Provide the [X, Y] coordinate of the cell's center where the given text is located.  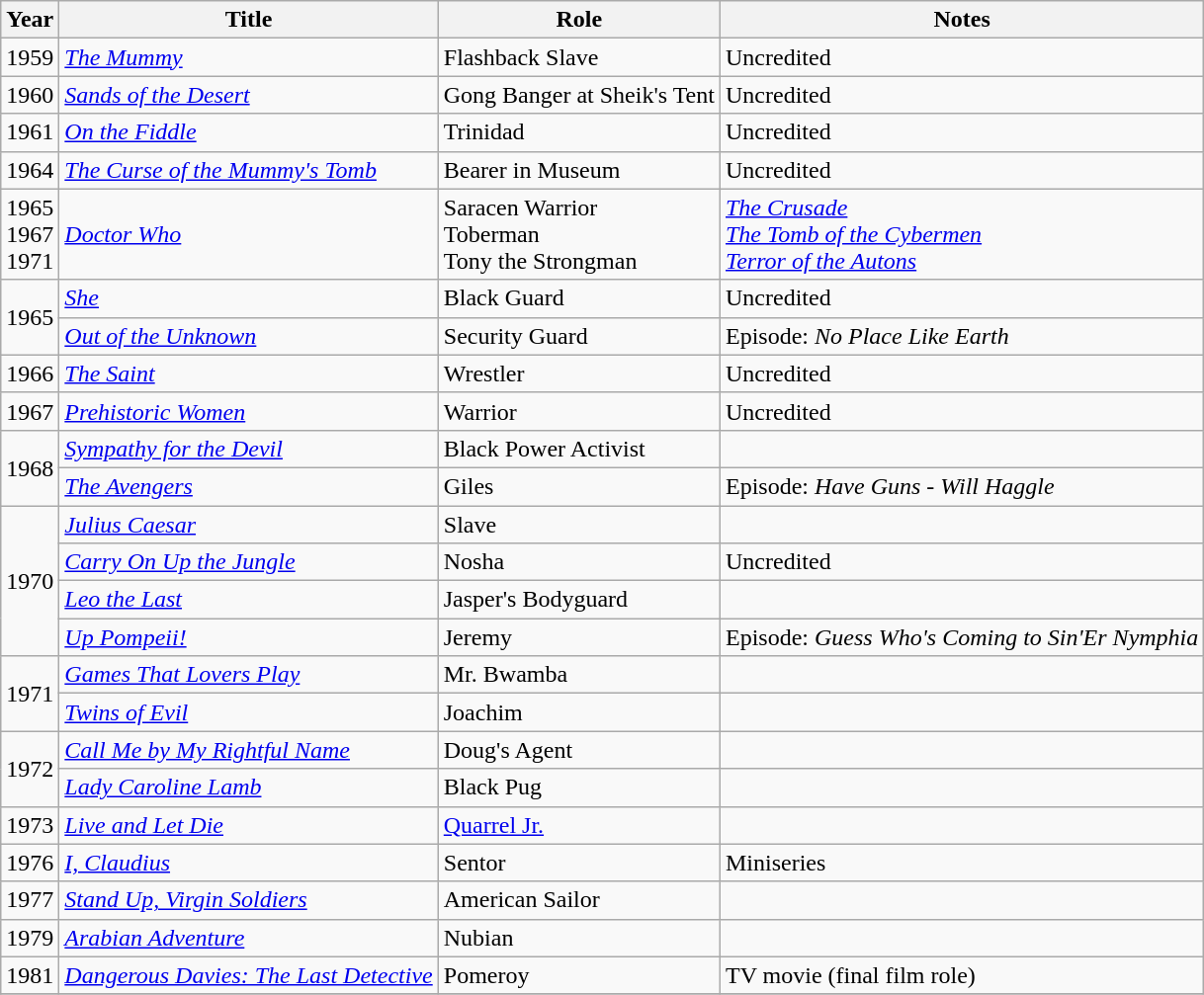
Black Power Activist [579, 449]
1973 [30, 825]
Call Me by My Rightful Name [249, 750]
Role [579, 20]
Live and Let Die [249, 825]
1972 [30, 769]
1976 [30, 863]
The Saint [249, 373]
Bearer in Museum [579, 170]
Gong Banger at Sheik's Tent [579, 95]
Year [30, 20]
Dangerous Davies: The Last Detective [249, 975]
Black Guard [579, 298]
Slave [579, 525]
I, Claudius [249, 863]
1965 [30, 317]
1968 [30, 467]
Arabian Adventure [249, 938]
Julius Caesar [249, 525]
1979 [30, 938]
Nosha [579, 562]
1959 [30, 57]
Miniseries [961, 863]
Warrior [579, 411]
196519671971 [30, 234]
Trinidad [579, 132]
Doctor Who [249, 234]
1960 [30, 95]
American Sailor [579, 900]
Stand Up, Virgin Soldiers [249, 900]
Jeremy [579, 637]
Joachim [579, 712]
Nubian [579, 938]
Episode: No Place Like Earth [961, 336]
Quarrel Jr. [579, 825]
Saracen WarriorTobermanTony the Strongman [579, 234]
1981 [30, 975]
Games That Lovers Play [249, 675]
Sands of the Desert [249, 95]
Up Pompeii! [249, 637]
Black Pug [579, 788]
Doug's Agent [579, 750]
Episode: Guess Who's Coming to Sin'Er Nymphia [961, 637]
The CrusadeThe Tomb of the CybermenTerror of the Autons [961, 234]
The Curse of the Mummy's Tomb [249, 170]
Carry On Up the Jungle [249, 562]
1977 [30, 900]
Wrestler [579, 373]
1970 [30, 581]
Giles [579, 486]
On the Fiddle [249, 132]
Lady Caroline Lamb [249, 788]
Prehistoric Women [249, 411]
Jasper's Bodyguard [579, 600]
1961 [30, 132]
Mr. Bwamba [579, 675]
She [249, 298]
Flashback Slave [579, 57]
Pomeroy [579, 975]
Episode: Have Guns - Will Haggle [961, 486]
Title [249, 20]
Leo the Last [249, 600]
The Mummy [249, 57]
Sympathy for the Devil [249, 449]
1966 [30, 373]
Security Guard [579, 336]
Twins of Evil [249, 712]
The Avengers [249, 486]
Out of the Unknown [249, 336]
1964 [30, 170]
TV movie (final film role) [961, 975]
Notes [961, 20]
Sentor [579, 863]
1967 [30, 411]
1971 [30, 694]
